Identify which cell holds the provided text, then report its (X, Y) central coordinate. 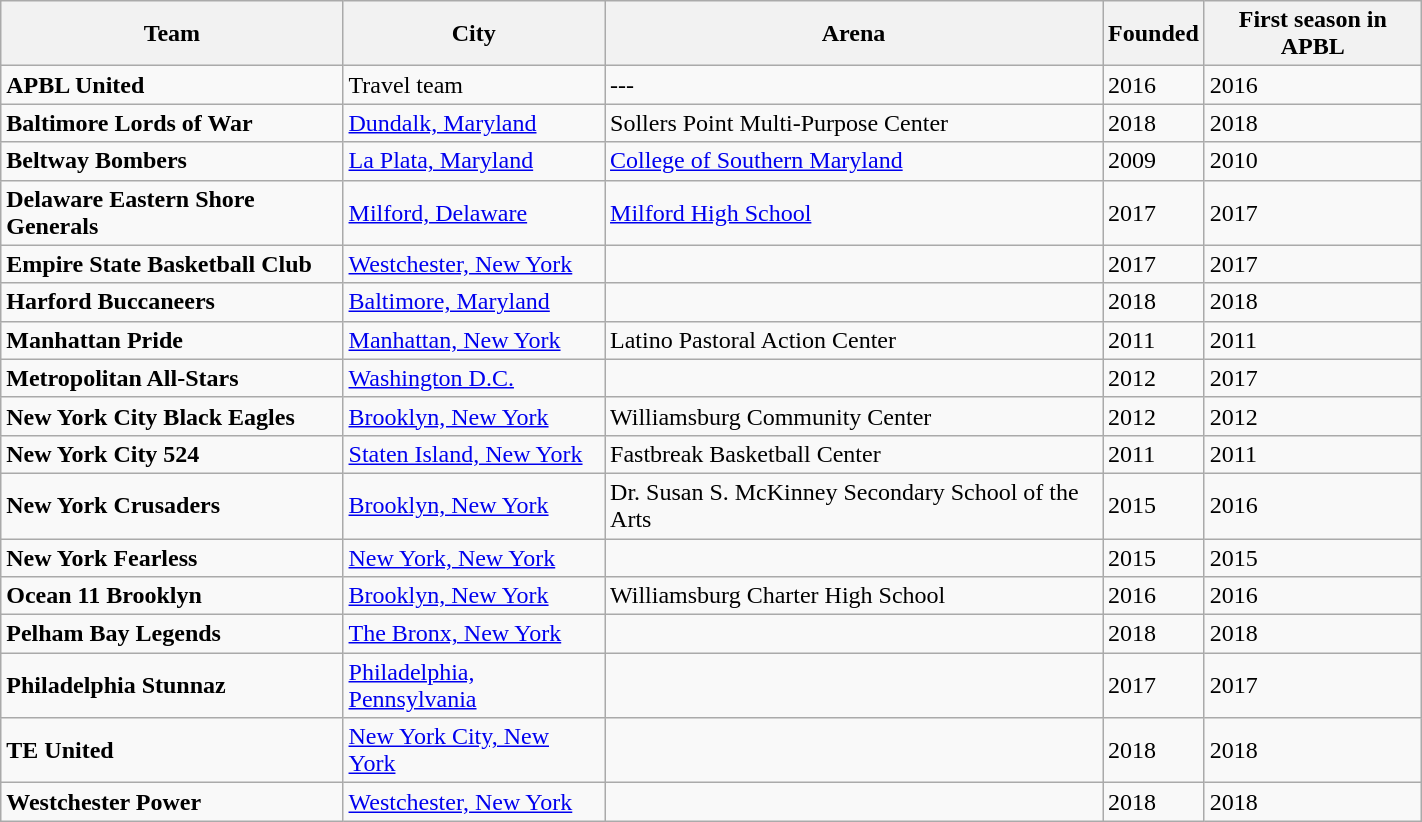
Harford Buccaneers (172, 302)
New York City 524 (172, 454)
City (474, 34)
Team (172, 34)
Travel team (474, 85)
Milford High School (854, 212)
Dundalk, Maryland (474, 123)
Milford, Delaware (474, 212)
2010 (1312, 161)
Williamsburg Charter High School (854, 596)
New York City Black Eagles (172, 416)
New York Fearless (172, 557)
TE United (172, 750)
Latino Pastoral Action Center (854, 340)
Dr. Susan S. McKinney Secondary School of the Arts (854, 506)
Delaware Eastern Shore Generals (172, 212)
College of Southern Maryland (854, 161)
New York City, New York (474, 750)
Beltway Bombers (172, 161)
Ocean 11 Brooklyn (172, 596)
Empire State Basketball Club (172, 264)
Metropolitan All-Stars (172, 378)
Williamsburg Community Center (854, 416)
Baltimore Lords of War (172, 123)
Philadelphia Stunnaz (172, 686)
Fastbreak Basketball Center (854, 454)
Washington D.C. (474, 378)
First season in APBL (1312, 34)
Arena (854, 34)
--- (854, 85)
The Bronx, New York (474, 634)
New York Crusaders (172, 506)
Pelham Bay Legends (172, 634)
New York, New York (474, 557)
Staten Island, New York (474, 454)
Sollers Point Multi-Purpose Center (854, 123)
Philadelphia, Pennsylvania (474, 686)
Baltimore, Maryland (474, 302)
Manhattan, New York (474, 340)
Founded (1153, 34)
Manhattan Pride (172, 340)
Westchester Power (172, 802)
La Plata, Maryland (474, 161)
2009 (1153, 161)
APBL United (172, 85)
